Scan for the cell matching the given text and deliver its [x, y] coordinate at center. 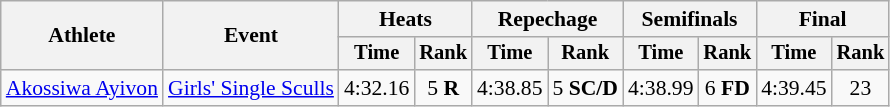
4:32.16 [376, 88]
6 FD [728, 88]
4:38.85 [510, 88]
23 [861, 88]
Akossiwa Ayivon [82, 88]
Girls' Single Sculls [251, 88]
5 R [443, 88]
Athlete [82, 36]
Heats [406, 19]
Event [251, 36]
Repechage [548, 19]
5 SC/D [586, 88]
4:38.99 [660, 88]
4:39.45 [794, 88]
Final [822, 19]
Semifinals [690, 19]
